Identify which cell holds the provided text, then report its (X, Y) central coordinate. 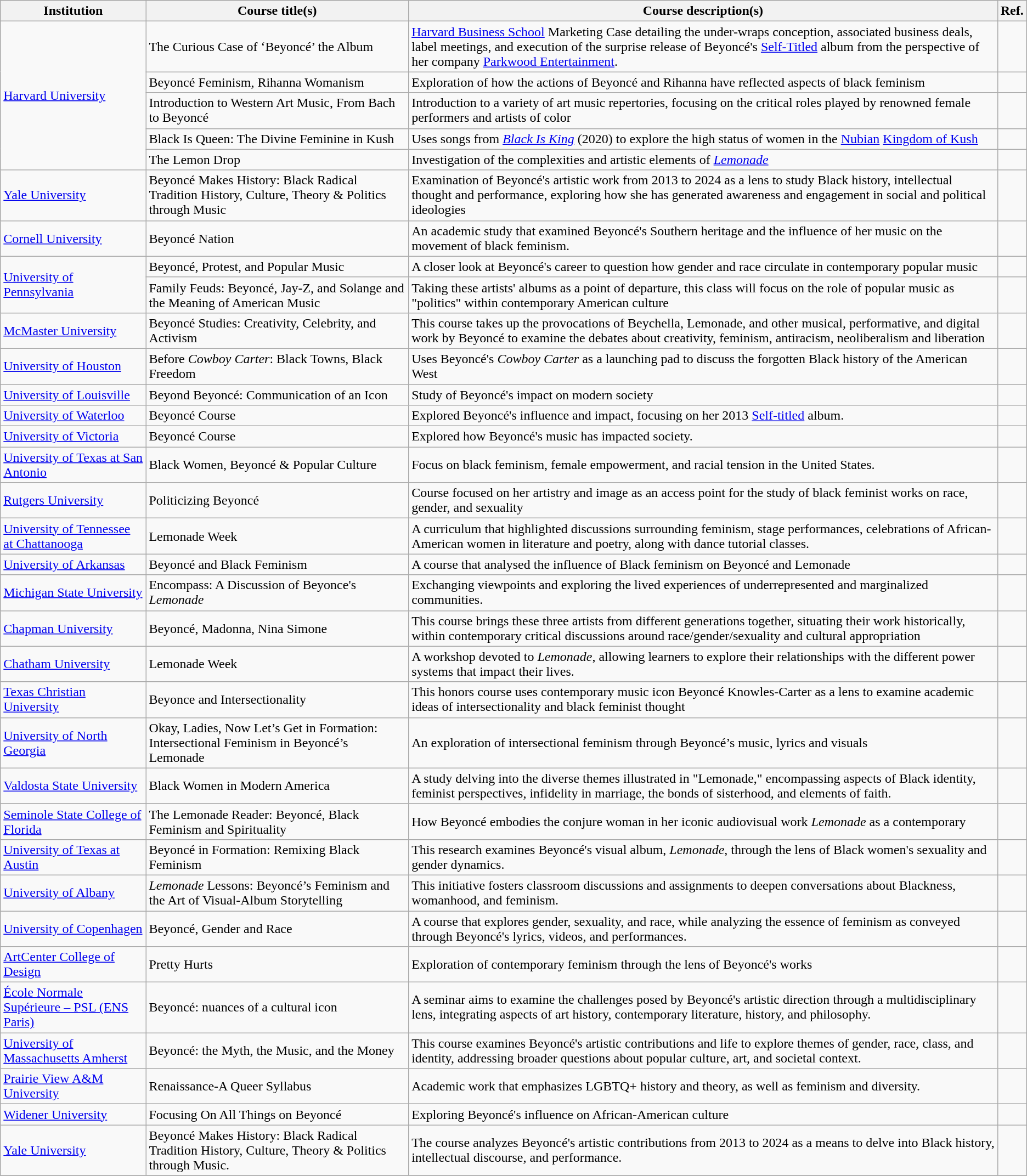
Exploration of contemporary feminism through the lens of Beyoncé's works (703, 964)
Rutgers University (74, 500)
Pretty Hurts (278, 964)
How Beyoncé embodies the conjure woman in her iconic audiovisual work Lemonade as a contemporary (703, 822)
University of Albany (74, 893)
An exploration of intersectional feminism through Beyoncé’s music, lyrics and visuals (703, 743)
University of Pennsylvania (74, 284)
University of Victoria (74, 437)
Uses songs from Black Is King (2020) to explore the high status of women in the Nubian Kingdom of Kush (703, 139)
Widener University (74, 1115)
Course focused on her artistry and image as an access point for the study of black feminist works on race, gender, and sexuality (703, 500)
Course description(s) (703, 11)
Academic work that emphasizes LGBTQ+ history and theory, as well as feminism and diversity. (703, 1086)
Before Cowboy Carter: Black Towns, Black Freedom (278, 366)
University of Copenhagen (74, 928)
The Lemon Drop (278, 160)
Beyoncé, Gender and Race (278, 928)
University of Houston (74, 366)
Beyoncé Studies: Creativity, Celebrity, and Activism (278, 330)
Okay, Ladies, Now Let’s Get in Formation: Intersectional Feminism in Beyoncé’s Lemonade (278, 743)
Explored Beyoncé's influence and impact, focusing on her 2013 Self-titled album. (703, 416)
Black Is Queen: The Divine Feminine in Kush (278, 139)
The Curious Case of ‘Beyoncé’ the Album (278, 47)
Beyoncé and Black Feminism (278, 564)
Beyoncé Nation (278, 238)
An academic study that examined Beyoncé's Southern heritage and the influence of her music on the movement of black feminism. (703, 238)
Beyoncé Feminism, Rihanna Womanism (278, 82)
A course that analysed the influence of Black feminism on Beyoncé and Lemonade (703, 564)
Institution (74, 11)
Uses Beyoncé's Cowboy Carter as a launching pad to discuss the forgotten Black history of the American West (703, 366)
Beyoncé: nuances of a cultural icon (278, 1008)
Texas Christian University (74, 700)
Beyond Beyoncé: Communication of an Icon (278, 394)
Beyoncé, Protest, and Popular Music (278, 267)
Beyoncé, Madonna, Nina Simone (278, 629)
University of Tennessee at Chattanooga (74, 536)
Beyoncé: the Myth, the Music, and the Money (278, 1051)
Course title(s) (278, 11)
Valdosta State University (74, 785)
Cornell University (74, 238)
Chapman University (74, 629)
Politicizing Beyoncé (278, 500)
Black Women in Modern America (278, 785)
École Normale Supérieure – PSL (ENS Paris) (74, 1008)
Black Women, Beyoncé & Popular Culture (278, 465)
Michigan State University (74, 592)
McMaster University (74, 330)
Prairie View A&M University (74, 1086)
Renaissance-A Queer Syllabus (278, 1086)
A workshop devoted to Lemonade, allowing learners to explore their relationships with the different power systems that impact their lives. (703, 664)
Focus on black feminism, female empowerment, and racial tension in the United States. (703, 465)
University of Massachusetts Amherst (74, 1051)
Harvard University (74, 95)
Seminole State College of Florida (74, 822)
University of North Georgia (74, 743)
Introduction to a variety of art music repertories, focusing on the critical roles played by renowned female performers and artists of color (703, 111)
Beyoncé in Formation: Remixing Black Feminism (278, 857)
A closer look at Beyoncé's career to question how gender and race circulate in contemporary popular music (703, 267)
Introduction to Western Art Music, From Bach to Beyoncé (278, 111)
University of Waterloo (74, 416)
Focusing On All Things on Beyoncé (278, 1115)
Investigation of the complexities and artistic elements of Lemonade (703, 160)
Exploration of how the actions of Beyoncé and Rihanna have reflected aspects of black feminism (703, 82)
Encompass: A Discussion of Beyonce's Lemonade (278, 592)
Study of Beyoncé's impact on modern society (703, 394)
Chatham University (74, 664)
Ref. (1012, 11)
Beyoncé Makes History: Black Radical Tradition History, Culture, Theory & Politics through Music (278, 195)
Explored how Beyoncé's music has impacted society. (703, 437)
University of Texas at Austin (74, 857)
University of Arkansas (74, 564)
Exploring Beyoncé's influence on African-American culture (703, 1115)
Beyonce and Intersectionality (278, 700)
Family Feuds: Beyoncé, Jay-Z, and Solange and the Meaning of American Music (278, 295)
Lemonade Lessons: Beyoncé’s Feminism and the Art of Visual-Album Storytelling (278, 893)
University of Texas at San Antonio (74, 465)
This research examines Beyoncé's visual album, Lemonade, through the lens of Black women's sexuality and gender dynamics. (703, 857)
This initiative fosters classroom discussions and assignments to deepen conversations about Blackness, womanhood, and feminism. (703, 893)
University of Louisville (74, 394)
The Lemonade Reader: Beyoncé, Black Feminism and Spirituality (278, 822)
Beyoncé Makes History: Black Radical Tradition History, Culture, Theory & Politics through Music. (278, 1150)
Exchanging viewpoints and exploring the lived experiences of underrepresented and marginalized communities. (703, 592)
ArtCenter College of Design (74, 964)
